For the text-containing cell, return its midpoint in [x, y] coordinate format. 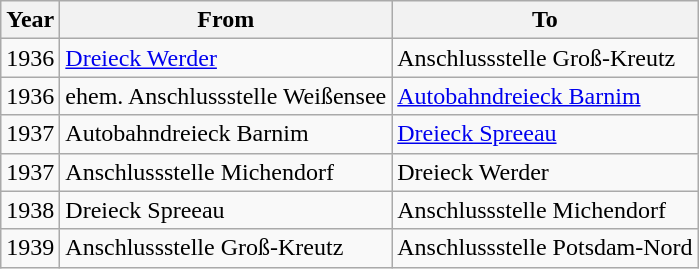
To [545, 20]
Anschlussstelle Potsdam-Nord [545, 248]
1938 [30, 210]
1939 [30, 248]
ehem. Anschlussstelle Weißensee [226, 96]
Year [30, 20]
From [226, 20]
